Scan for the cell matching the given text and deliver its [x, y] coordinate at center. 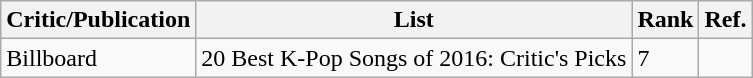
7 [666, 58]
20 Best K-Pop Songs of 2016: Critic's Picks [414, 58]
Rank [666, 20]
Critic/Publication [98, 20]
List [414, 20]
Ref. [726, 20]
Billboard [98, 58]
